For the text-containing cell, return its midpoint in [X, Y] coordinate format. 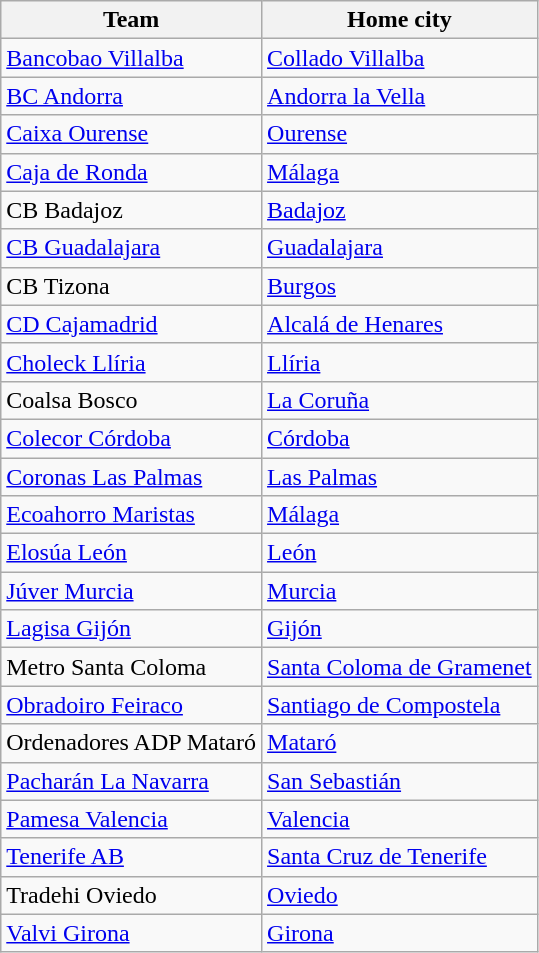
Las Palmas [400, 477]
San Sebastián [400, 781]
Coalsa Bosco [132, 400]
Caja de Ronda [132, 172]
Elosúa León [132, 553]
Girona [400, 933]
Murcia [400, 591]
CD Cajamadrid [132, 324]
Ecoahorro Maristas [132, 515]
La Coruña [400, 400]
Tradehi Oviedo [132, 895]
CB Tizona [132, 286]
Pacharán La Navarra [132, 781]
Lagisa Gijón [132, 629]
BC Andorra [132, 96]
Júver Murcia [132, 591]
Andorra la Vella [400, 96]
Coronas Las Palmas [132, 477]
Mataró [400, 743]
Alcalá de Henares [400, 324]
Santa Cruz de Tenerife [400, 857]
León [400, 553]
Oviedo [400, 895]
Valvi Girona [132, 933]
CB Badajoz [132, 210]
Obradoiro Feiraco [132, 705]
Santiago de Compostela [400, 705]
Home city [400, 20]
Burgos [400, 286]
Gijón [400, 629]
Tenerife AB [132, 857]
Caixa Ourense [132, 134]
Team [132, 20]
Santa Coloma de Gramenet [400, 667]
Badajoz [400, 210]
Valencia [400, 819]
Pamesa Valencia [132, 819]
CB Guadalajara [132, 248]
Guadalajara [400, 248]
Bancobao Villalba [132, 58]
Ourense [400, 134]
Ordenadores ADP Mataró [132, 743]
Colecor Córdoba [132, 438]
Collado Villalba [400, 58]
Córdoba [400, 438]
Choleck Llíria [132, 362]
Metro Santa Coloma [132, 667]
Llíria [400, 362]
